Determine the (x, y) coordinate at the center of the cell enclosing the given text.  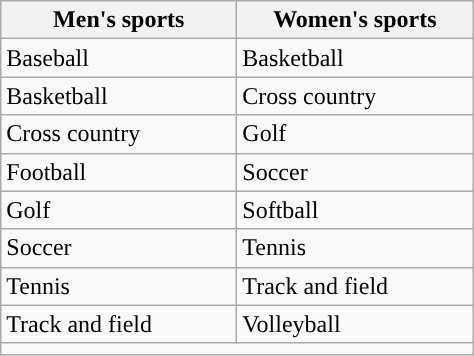
Softball (355, 210)
Volleyball (355, 324)
Football (119, 172)
Baseball (119, 58)
Women's sports (355, 20)
Men's sports (119, 20)
